Identify which cell holds the provided text, then report its [X, Y] central coordinate. 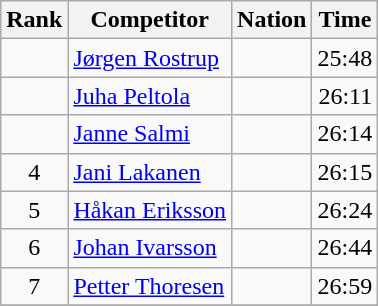
Rank [34, 20]
26:24 [345, 210]
Juha Peltola [150, 96]
Johan Ivarsson [150, 248]
Time [345, 20]
7 [34, 286]
Nation [272, 20]
Håkan Eriksson [150, 210]
Competitor [150, 20]
26:15 [345, 172]
Janne Salmi [150, 134]
6 [34, 248]
26:59 [345, 286]
Jani Lakanen [150, 172]
Petter Thoresen [150, 286]
26:14 [345, 134]
5 [34, 210]
4 [34, 172]
26:11 [345, 96]
26:44 [345, 248]
25:48 [345, 58]
Jørgen Rostrup [150, 58]
